Output the [X, Y] coordinate of the center of the cell containing the given text.  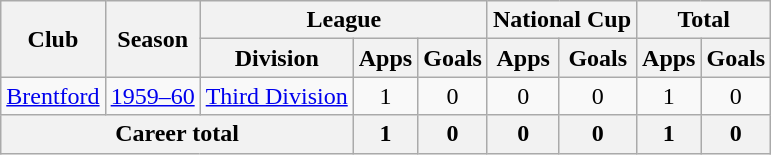
1959–60 [152, 96]
Career total [177, 134]
Total [704, 20]
National Cup [562, 20]
Season [152, 39]
Division [276, 58]
Brentford [53, 96]
Third Division [276, 96]
League [344, 20]
Club [53, 39]
